Scan for the cell matching the given text and deliver its (X, Y) coordinate at center. 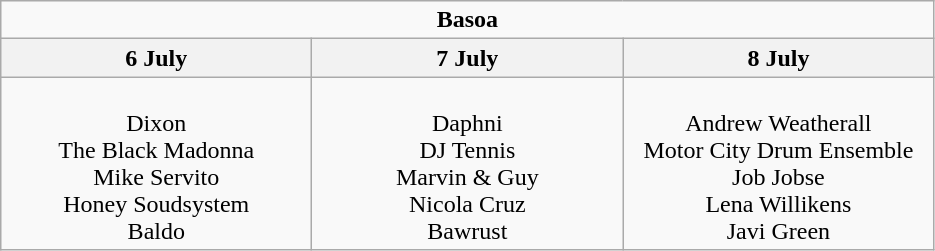
Dixon The Black Madonna Mike Servito Honey Soudsystem Baldo (156, 164)
Daphni DJ Tennis Marvin & Guy Nicola Cruz Bawrust (468, 164)
Basoa (468, 20)
8 July (778, 58)
6 July (156, 58)
7 July (468, 58)
Andrew Weatherall Motor City Drum Ensemble Job Jobse Lena Willikens Javi Green (778, 164)
